Capture the cell that displays the provided text and extract its [x, y] central coordinate. 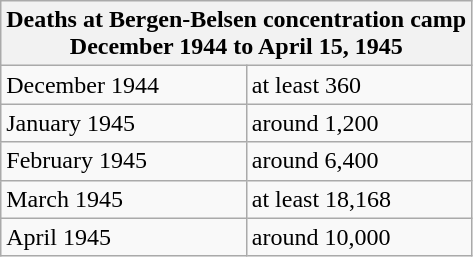
at least 360 [359, 85]
April 1945 [124, 237]
around 1,200 [359, 123]
February 1945 [124, 161]
March 1945 [124, 199]
around 10,000 [359, 237]
December 1944 [124, 85]
at least 18,168 [359, 199]
January 1945 [124, 123]
Deaths at Bergen-Belsen concentration camp December 1944 to April 15, 1945 [236, 34]
around 6,400 [359, 161]
